Find where the given text appears and provide that cell's center as (x, y) coordinate. 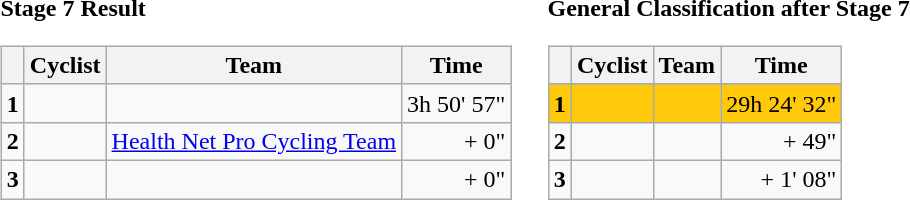
+ 1' 08" (782, 179)
3h 50' 57" (456, 103)
Health Net Pro Cycling Team (254, 141)
29h 24' 32" (782, 103)
+ 49" (782, 141)
